Detect which cell encompasses the target text, then output its [X, Y] center coordinate. 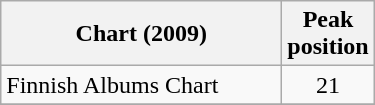
Peakposition [328, 34]
Chart (2009) [142, 34]
21 [328, 85]
Finnish Albums Chart [142, 85]
